Locate the cell with the specified text and output its (x, y) center coordinate. 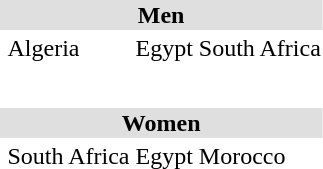
South Africa (260, 48)
Women (161, 123)
Men (161, 15)
Algeria (68, 48)
Egypt (164, 48)
